Pinpoint the cell where the given text exists, returning its (X, Y) midpoint coordinate. 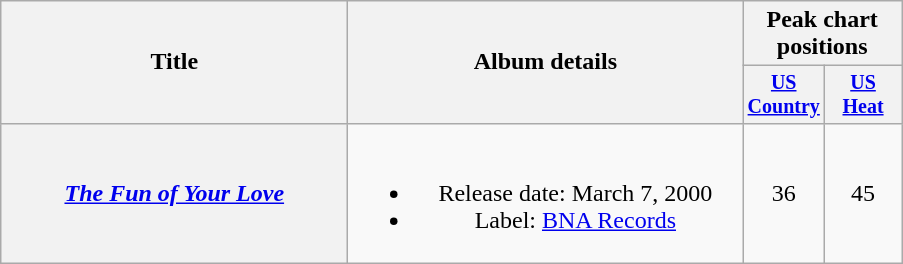
The Fun of Your Love (174, 193)
US Heat (864, 94)
US Country (784, 94)
36 (784, 193)
Release date: March 7, 2000Label: BNA Records (546, 193)
45 (864, 193)
Peak chartpositions (822, 34)
Album details (546, 62)
Title (174, 62)
